Detect which cell encompasses the target text, then output its [X, Y] center coordinate. 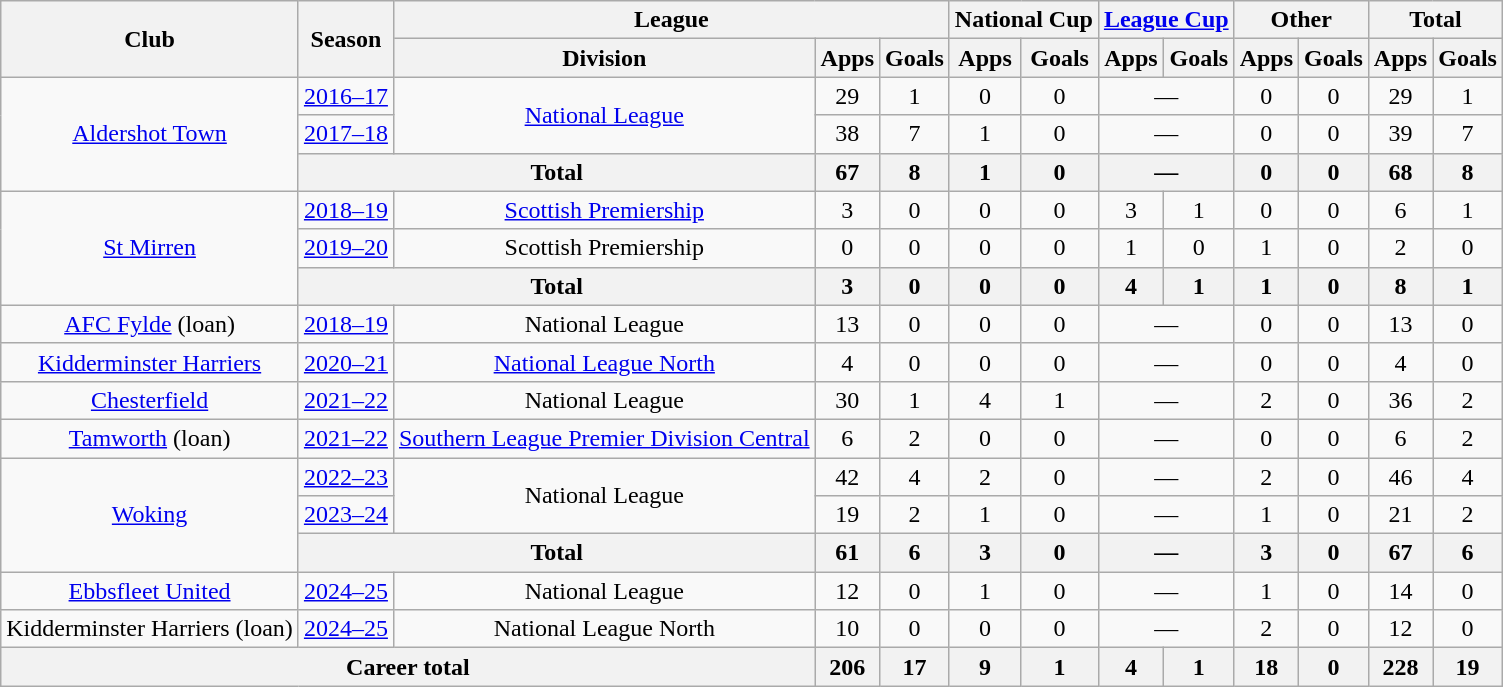
2017–18 [346, 134]
Kidderminster Harriers [150, 362]
18 [1266, 667]
Career total [408, 667]
36 [1400, 400]
42 [847, 477]
Chesterfield [150, 400]
2022–23 [346, 477]
46 [1400, 477]
AFC Fylde (loan) [150, 324]
St Mirren [150, 248]
Other [1301, 20]
30 [847, 400]
68 [1400, 172]
38 [847, 134]
Southern League Premier Division Central [604, 438]
61 [847, 553]
10 [847, 629]
National Cup [1024, 20]
League [671, 20]
Season [346, 39]
Kidderminster Harriers (loan) [150, 629]
9 [985, 667]
2020–21 [346, 362]
Club [150, 39]
2019–20 [346, 248]
Ebbsfleet United [150, 591]
39 [1400, 134]
2016–17 [346, 96]
Woking [150, 515]
Division [604, 58]
228 [1400, 667]
206 [847, 667]
14 [1400, 591]
League Cup [1166, 20]
21 [1400, 515]
17 [915, 667]
2023–24 [346, 515]
Tamworth (loan) [150, 438]
Aldershot Town [150, 134]
